Find where the given text appears and provide that cell's center as [x, y] coordinate. 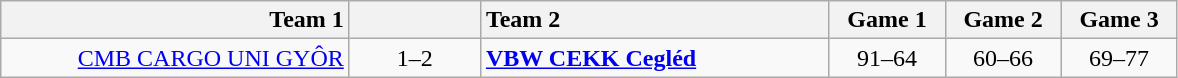
VBW CEKK Cegléd [654, 58]
Team 2 [654, 20]
Game 2 [1003, 20]
1–2 [414, 58]
Game 3 [1119, 20]
69–77 [1119, 58]
91–64 [887, 58]
Team 1 [176, 20]
CMB CARGO UNI GYÔR [176, 58]
60–66 [1003, 58]
Game 1 [887, 20]
